Provide the [X, Y] coordinate of the cell's center where the given text is located.  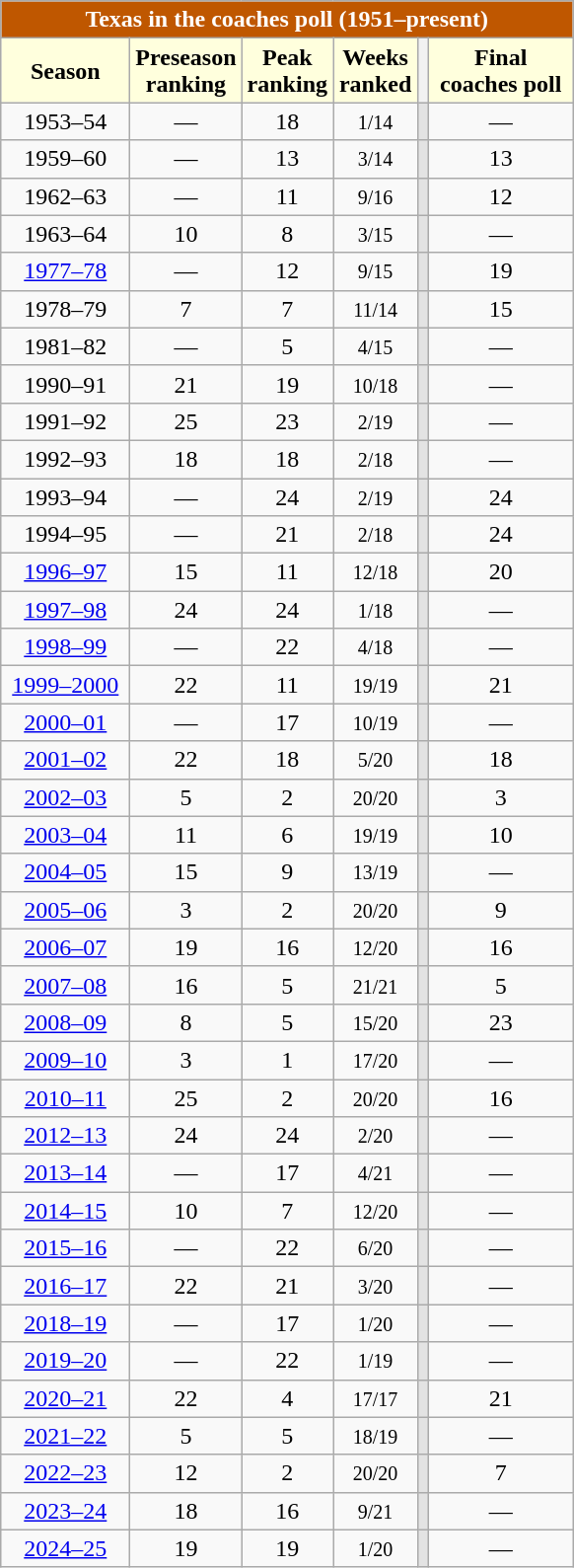
2007–08 [65, 985]
1/18 [376, 610]
2019–20 [65, 1361]
3/14 [376, 159]
2008–09 [65, 1022]
2005–06 [65, 910]
1963–64 [65, 234]
4/15 [376, 346]
1994–95 [65, 535]
2010–11 [65, 1098]
1/19 [376, 1361]
5/20 [376, 760]
4 [287, 1398]
2016–17 [65, 1286]
3/20 [376, 1286]
2004–05 [65, 872]
1990–91 [65, 384]
Weeksranked [376, 71]
1993–94 [65, 496]
12/18 [376, 572]
2002–03 [65, 797]
3/15 [376, 234]
6/20 [376, 1248]
Finalcoaches poll [501, 71]
1992–93 [65, 459]
1953–54 [65, 121]
2003–04 [65, 835]
9/15 [376, 271]
9/16 [376, 196]
10/18 [376, 384]
2022–23 [65, 1473]
2015–16 [65, 1248]
Peakranking [287, 71]
2006–07 [65, 947]
15/20 [376, 1022]
1977–78 [65, 271]
Season [65, 71]
2001–02 [65, 760]
1959–60 [65, 159]
2014–15 [65, 1211]
2020–21 [65, 1398]
6 [287, 835]
13/19 [376, 872]
18/19 [376, 1436]
1962–63 [65, 196]
4/21 [376, 1173]
2013–14 [65, 1173]
2021–22 [65, 1436]
1/14 [376, 121]
1998–99 [65, 647]
20 [501, 572]
1 [287, 1060]
11/14 [376, 309]
2/20 [376, 1136]
2012–13 [65, 1136]
2000–01 [65, 722]
1997–98 [65, 610]
1981–82 [65, 346]
17/17 [376, 1398]
2009–10 [65, 1060]
1978–79 [65, 309]
9/21 [376, 1511]
17/20 [376, 1060]
Texas in the coaches poll (1951–present) [287, 20]
4/18 [376, 647]
21/21 [376, 985]
1991–92 [65, 421]
1999–2000 [65, 685]
1996–97 [65, 572]
2023–24 [65, 1511]
2024–25 [65, 1548]
Preseasonranking [185, 71]
2018–19 [65, 1323]
10/19 [376, 722]
